Output the [x, y] coordinate of the center of the cell containing the given text.  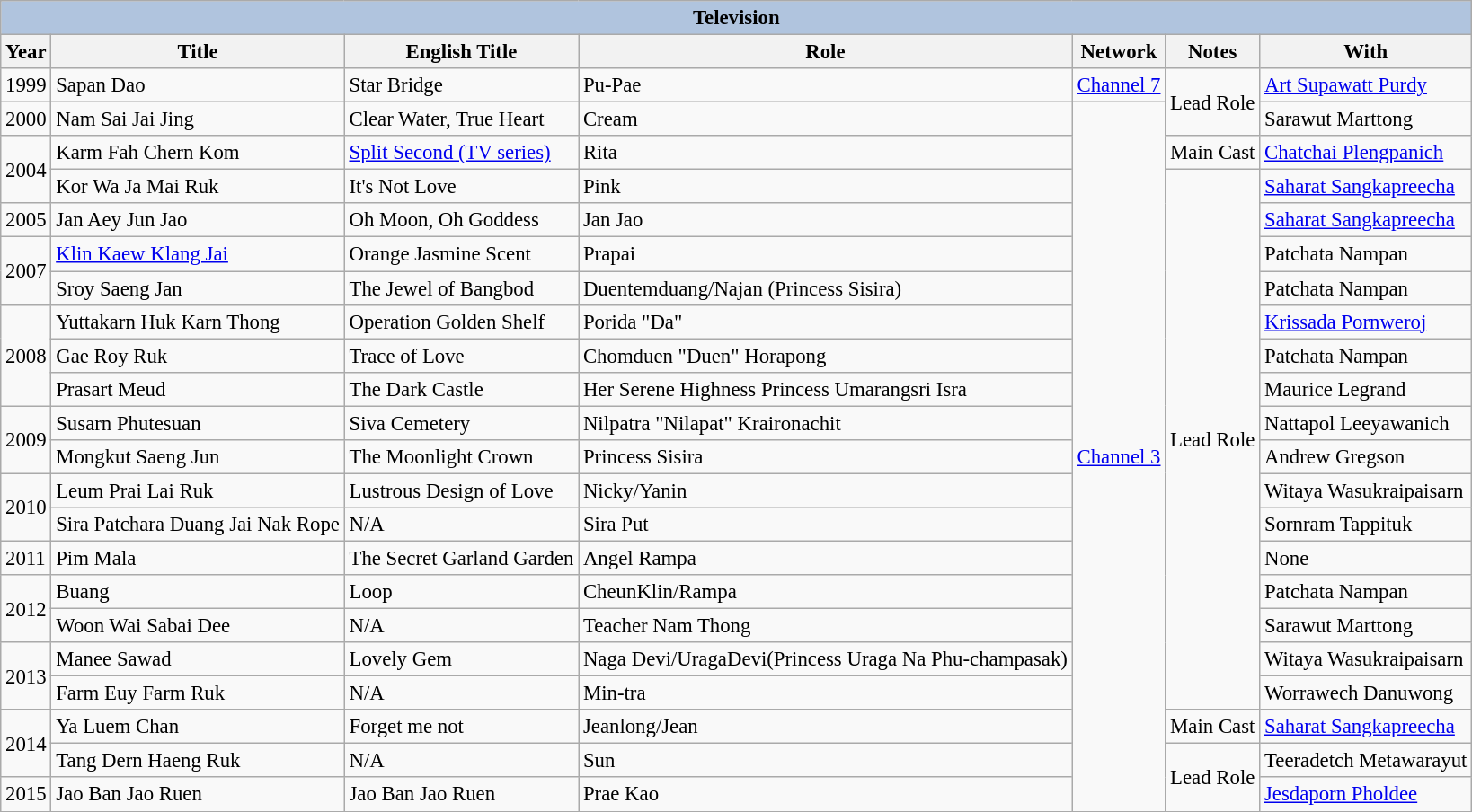
Role [826, 52]
Yuttakarn Huk Karn Thong [198, 322]
Title [198, 52]
Nam Sai Jai Jing [198, 119]
Nicky/Yanin [826, 490]
Chomduen "Duen" Horapong [826, 356]
Ya Luem Chan [198, 727]
CheunKlin/Rampa [826, 592]
Sira Patchara Duang Jai Nak Rope [198, 525]
Teeradetch Metawarayut [1366, 761]
Orange Jasmine Scent [461, 254]
2014 [26, 744]
Porida "Da" [826, 322]
Her Serene Highness Princess Umarangsri Isra [826, 389]
Channel 3 [1119, 456]
Princess Sisira [826, 457]
Buang [198, 592]
Network [1119, 52]
2000 [26, 119]
Television [737, 18]
Trace of Love [461, 356]
Cream [826, 119]
2007 [26, 271]
Forget me not [461, 727]
Lovely Gem [461, 659]
Worrawech Danuwong [1366, 693]
Pim Mala [198, 558]
The Jewel of Bangbod [461, 288]
Jeanlong/Jean [826, 727]
Naga Devi/UragaDevi(Princess Uraga Na Phu-champasak) [826, 659]
2004 [26, 169]
Channel 7 [1119, 85]
Year [26, 52]
2010 [26, 507]
Siva Cemetery [461, 423]
Min-tra [826, 693]
Woon Wai Sabai Dee [198, 626]
The Moonlight Crown [461, 457]
With [1366, 52]
Karm Fah Chern Kom [198, 153]
Operation Golden Shelf [461, 322]
The Secret Garland Garden [461, 558]
Rita [826, 153]
2015 [26, 795]
Sornram Tappituk [1366, 525]
Pink [826, 187]
Lustrous Design of Love [461, 490]
Jan Aey Jun Jao [198, 220]
English Title [461, 52]
Prae Kao [826, 795]
Split Second (TV series) [461, 153]
Clear Water, True Heart [461, 119]
Pu-Pae [826, 85]
2013 [26, 675]
2012 [26, 609]
It's Not Love [461, 187]
2011 [26, 558]
Mongkut Saeng Jun [198, 457]
Art Supawatt Purdy [1366, 85]
None [1366, 558]
Tang Dern Haeng Ruk [198, 761]
Notes [1213, 52]
Sroy Saeng Jan [198, 288]
Sun [826, 761]
Teacher Nam Thong [826, 626]
Leum Prai Lai Ruk [198, 490]
Nilpatra "Nilapat" Kraironachit [826, 423]
Prapai [826, 254]
Kor Wa Ja Mai Ruk [198, 187]
Sira Put [826, 525]
2008 [26, 356]
Manee Sawad [198, 659]
Susarn Phutesuan [198, 423]
Sapan Dao [198, 85]
Jan Jao [826, 220]
Star Bridge [461, 85]
The Dark Castle [461, 389]
Klin Kaew Klang Jai [198, 254]
Nattapol Leeyawanich [1366, 423]
Oh Moon, Oh Goddess [461, 220]
Jesdaporn Pholdee [1366, 795]
Maurice Legrand [1366, 389]
2005 [26, 220]
Farm Euy Farm Ruk [198, 693]
Chatchai Plengpanich [1366, 153]
Loop [461, 592]
Angel Rampa [826, 558]
Duentemduang/Najan (Princess Sisira) [826, 288]
Prasart Meud [198, 389]
Andrew Gregson [1366, 457]
Krissada Pornweroj [1366, 322]
1999 [26, 85]
2009 [26, 440]
Gae Roy Ruk [198, 356]
